Find where the given text appears and provide that cell's center as (X, Y) coordinate. 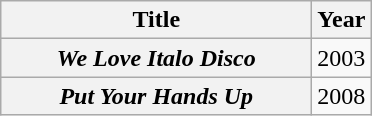
Put Your Hands Up (156, 96)
We Love Italo Disco (156, 58)
2008 (342, 96)
Year (342, 20)
2003 (342, 58)
Title (156, 20)
